Output the [X, Y] coordinate of the center of the cell containing the given text.  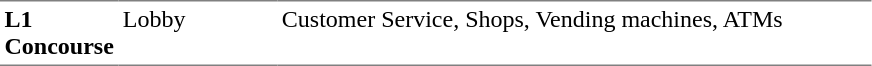
Customer Service, Shops, Vending machines, ATMs [574, 33]
Lobby [198, 33]
L1Concourse [59, 33]
